Provide the [x, y] coordinate of the cell's center where the given text is located.  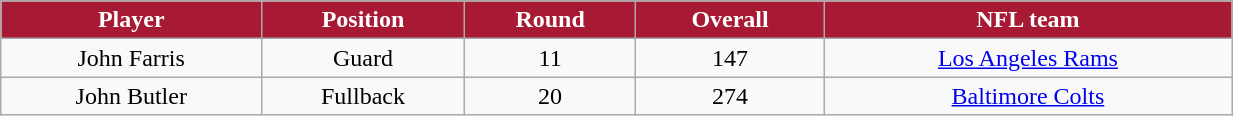
John Butler [132, 96]
11 [550, 58]
274 [730, 96]
20 [550, 96]
147 [730, 58]
NFL team [1028, 20]
Los Angeles Rams [1028, 58]
Guard [364, 58]
Overall [730, 20]
John Farris [132, 58]
Fullback [364, 96]
Round [550, 20]
Position [364, 20]
Player [132, 20]
Baltimore Colts [1028, 96]
